Return (X, Y) of the center of cell containing provided text 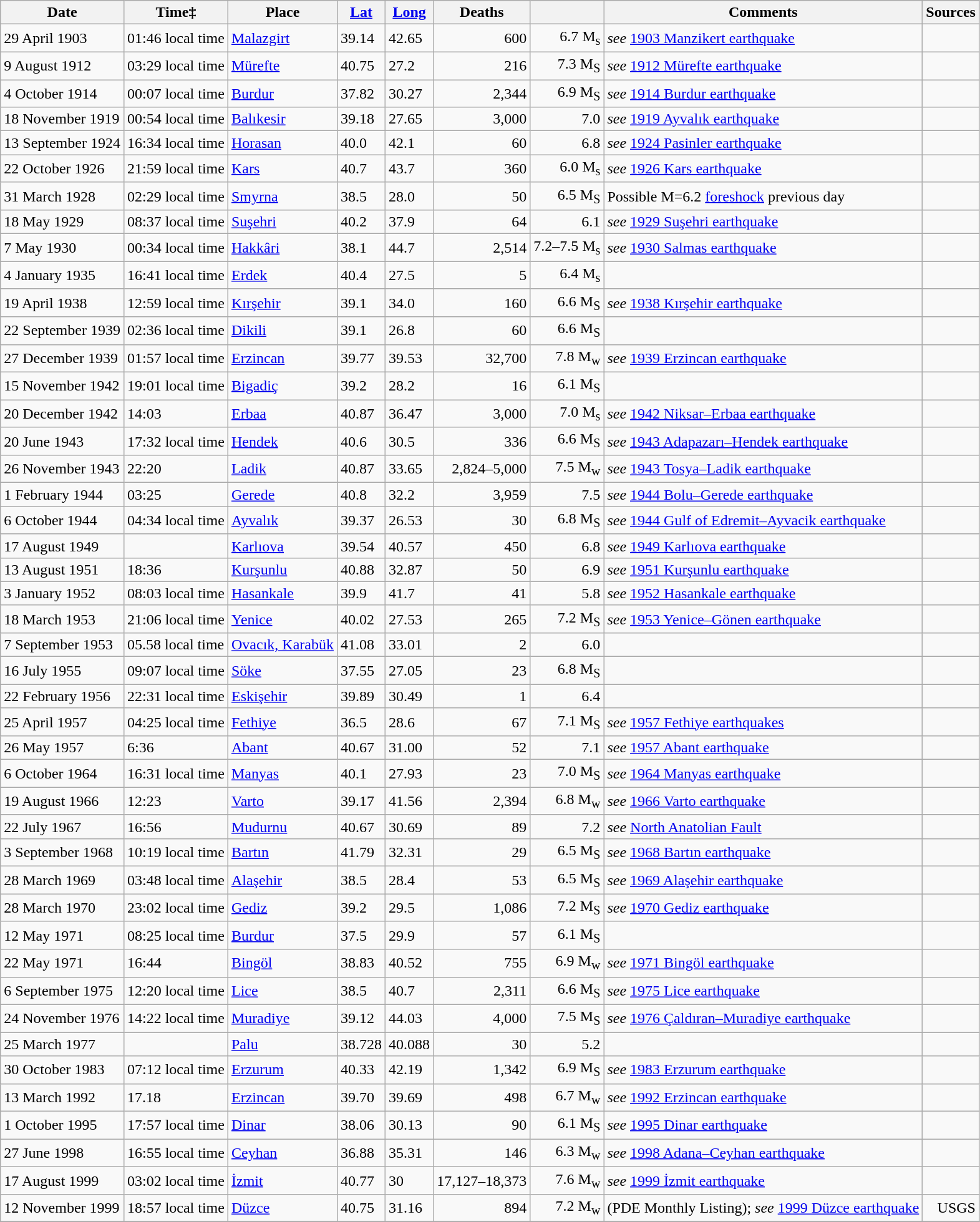
40.6 (361, 441)
12 November 1999 (62, 1208)
see 1976 Çaldıran–Muradiye earthquake (764, 1018)
Smyrna (282, 196)
13 September 1924 (62, 143)
7.0 (567, 119)
2,514 (482, 248)
7.1 MS (567, 722)
38.1 (361, 248)
6.1 (567, 222)
see 1930 Salmas earthquake (764, 248)
41.79 (361, 852)
28 March 1970 (62, 908)
Eskişehir (282, 696)
17,127–18,373 (482, 1180)
see 1969 Alaşehir earthquake (764, 880)
3 September 1968 (62, 852)
6.9 Mw (567, 963)
5.2 (567, 1044)
Dinar (282, 1125)
see 1951 Kurşunlu earthquake (764, 570)
27.93 (409, 773)
30.13 (409, 1125)
Hendek (282, 441)
17:32 local time (176, 441)
03:29 local time (176, 65)
Lat (361, 12)
42.65 (409, 38)
Deaths (482, 12)
39.53 (409, 358)
21:06 local time (176, 619)
Abant (282, 748)
89 (482, 827)
Hakkâri (282, 248)
44.7 (409, 248)
36.88 (361, 1153)
Yenice (282, 619)
40.02 (361, 619)
27.5 (409, 275)
6.7 Mw (567, 1097)
7.2–7.5 Ms (567, 248)
32.87 (409, 570)
see 1970 Gediz earthquake (764, 908)
02:36 local time (176, 331)
37.9 (409, 222)
37.5 (361, 935)
Karlıova (282, 546)
38.728 (361, 1044)
Ayvalık (282, 520)
04:25 local time (176, 722)
Date (62, 12)
7.2 (567, 827)
18 May 1929 (62, 222)
see 1968 Bartın earthquake (764, 852)
22 February 1956 (62, 696)
see 1995 Dinar earthquake (764, 1125)
16:55 local time (176, 1153)
7.6 Mw (567, 1180)
38.83 (361, 963)
see 1914 Burdur earthquake (764, 94)
7.5 (567, 495)
16:44 (176, 963)
7 September 1953 (62, 645)
40.0 (361, 143)
see 1949 Karlıova earthquake (764, 546)
30.5 (409, 441)
336 (482, 441)
37.55 (361, 671)
27.05 (409, 671)
28.4 (409, 880)
16:31 local time (176, 773)
360 (482, 168)
7.5 Mw (567, 468)
3,959 (482, 495)
6.4 (567, 696)
146 (482, 1153)
1 February 1944 (62, 495)
39.70 (361, 1097)
450 (482, 546)
26.8 (409, 331)
16 July 1955 (62, 671)
30.69 (409, 827)
Bigadiç (282, 386)
39.9 (361, 593)
00:07 local time (176, 94)
see 1953 Yenice–Gönen earthquake (764, 619)
14:22 local time (176, 1018)
53 (482, 880)
see 1944 Bolu–Gerede earthquake (764, 495)
Mudurnu (282, 827)
39.37 (361, 520)
6.0 Ms (567, 168)
see 1966 Varto earthquake (764, 801)
7.5 MS (567, 1018)
3 January 1952 (62, 593)
28.0 (409, 196)
29.9 (409, 935)
13 March 1992 (62, 1097)
Palu (282, 1044)
08:37 local time (176, 222)
05.58 local time (176, 645)
see 1964 Manyas earthquake (764, 773)
40.88 (361, 570)
7.0 MS (567, 773)
27 December 1939 (62, 358)
01:57 local time (176, 358)
30 October 1983 (62, 1070)
see 1957 Fethiye earthquakes (764, 722)
600 (482, 38)
31.00 (409, 748)
29 April 1903 (62, 38)
İzmit (282, 1180)
36.5 (361, 722)
755 (482, 963)
6.3 Mw (567, 1153)
90 (482, 1125)
10:19 local time (176, 852)
5.8 (567, 593)
22 May 1971 (62, 963)
Lice (282, 991)
13 August 1951 (62, 570)
25 March 1977 (62, 1044)
16:41 local time (176, 275)
39.18 (361, 119)
12:59 local time (176, 303)
52 (482, 748)
02:29 local time (176, 196)
26 November 1943 (62, 468)
Suşehri (282, 222)
33.65 (409, 468)
36.47 (409, 414)
32.31 (409, 852)
38.06 (361, 1125)
15 November 1942 (62, 386)
Manyas (282, 773)
see 1919 Ayvalık earthquake (764, 119)
see 1975 Lice earthquake (764, 991)
39.12 (361, 1018)
Düzce (282, 1208)
16:34 local time (176, 143)
4 October 1914 (62, 94)
41 (482, 593)
Bingöl (282, 963)
2,824–5,000 (482, 468)
6.4 Ms (567, 275)
4 January 1935 (62, 275)
22 September 1939 (62, 331)
30.27 (409, 94)
see 1938 Kırşehir earthquake (764, 303)
see 1971 Bingöl earthquake (764, 963)
1,342 (482, 1070)
37.82 (361, 94)
39.69 (409, 1097)
6 October 1944 (62, 520)
Erzurum (282, 1070)
7.0 Ms (567, 414)
22 October 1926 (62, 168)
see North Anatolian Fault (764, 827)
2,344 (482, 94)
Balıkesir (282, 119)
42.19 (409, 1070)
Mürefte (282, 65)
Ceyhan (282, 1153)
22:31 local time (176, 696)
39.89 (361, 696)
see 1939 Erzincan earthquake (764, 358)
18:57 local time (176, 1208)
2,394 (482, 801)
28.6 (409, 722)
17 August 1949 (62, 546)
00:34 local time (176, 248)
27 June 1998 (62, 1153)
25 April 1957 (62, 722)
41.7 (409, 593)
6.7 Ms (567, 38)
(PDE Monthly Listing); see 1999 Düzce earthquake (764, 1208)
27.65 (409, 119)
Possible M=6.2 foreshock previous day (764, 196)
see 1999 İzmit earthquake (764, 1180)
Söke (282, 671)
01:46 local time (176, 38)
1 (482, 696)
6 September 1975 (62, 991)
44.03 (409, 1018)
27.2 (409, 65)
7 May 1930 (62, 248)
16 (482, 386)
see 1952 Hasankale earthquake (764, 593)
7.3 MS (567, 65)
894 (482, 1208)
6.8 Mw (567, 801)
Alaşehir (282, 880)
12:20 local time (176, 991)
22:20 (176, 468)
33.01 (409, 645)
6:36 (176, 748)
67 (482, 722)
24 November 1976 (62, 1018)
27.53 (409, 619)
32.2 (409, 495)
07:12 local time (176, 1070)
04:34 local time (176, 520)
see 1957 Abant earthquake (764, 748)
41.08 (361, 645)
see 1926 Kars earthquake (764, 168)
40.52 (409, 963)
16:56 (176, 827)
Malazgirt (282, 38)
Kırşehir (282, 303)
see 1912 Mürefte earthquake (764, 65)
39.14 (361, 38)
see 1903 Manzikert earthquake (764, 38)
6.9 (567, 570)
40.57 (409, 546)
17 August 1999 (62, 1180)
00:54 local time (176, 119)
see 1944 Gulf of Edremit–Ayvacik earthquake (764, 520)
42.1 (409, 143)
30.49 (409, 696)
39.54 (361, 546)
2 (482, 645)
Long (409, 12)
19 April 1938 (62, 303)
12 May 1971 (62, 935)
216 (482, 65)
20 June 1943 (62, 441)
9 August 1912 (62, 65)
40.4 (361, 275)
7.1 (567, 748)
18 March 1953 (62, 619)
40.8 (361, 495)
19:01 local time (176, 386)
Place (282, 12)
17:57 local time (176, 1125)
40.1 (361, 773)
40.2 (361, 222)
28 March 1969 (62, 880)
26 May 1957 (62, 748)
see 1942 Niksar–Erbaa earthquake (764, 414)
29.5 (409, 908)
41.56 (409, 801)
7.8 Mw (567, 358)
1,086 (482, 908)
12:23 (176, 801)
Dikili (282, 331)
Ovacık, Karabük (282, 645)
Hasankale (282, 593)
64 (482, 222)
1 October 1995 (62, 1125)
6 October 1964 (62, 773)
see 1943 Tosya–Ladik earthquake (764, 468)
Varto (282, 801)
21:59 local time (176, 168)
2,311 (482, 991)
Gediz (282, 908)
Gerede (282, 495)
Kars (282, 168)
see 1924 Pasinler earthquake (764, 143)
Erdek (282, 275)
Fethiye (282, 722)
03:25 (176, 495)
03:02 local time (176, 1180)
40.77 (361, 1180)
31.16 (409, 1208)
28.2 (409, 386)
14:03 (176, 414)
Ladik (282, 468)
34.0 (409, 303)
39.17 (361, 801)
17.18 (176, 1097)
Horasan (282, 143)
57 (482, 935)
Muradiye (282, 1018)
6.0 (567, 645)
43.7 (409, 168)
35.31 (409, 1153)
31 March 1928 (62, 196)
23:02 local time (176, 908)
Erbaa (282, 414)
498 (482, 1097)
26.53 (409, 520)
09:07 local time (176, 671)
7.2 Mw (567, 1208)
19 August 1966 (62, 801)
18 November 1919 (62, 119)
Comments (764, 12)
08:03 local time (176, 593)
29 (482, 852)
see 1998 Adana–Ceyhan earthquake (764, 1153)
Time‡ (176, 12)
03:48 local time (176, 880)
18:36 (176, 570)
08:25 local time (176, 935)
39.77 (361, 358)
see 1992 Erzincan earthquake (764, 1097)
see 1929 Suşehri earthquake (764, 222)
Sources (951, 12)
USGS (951, 1208)
Bartın (282, 852)
160 (482, 303)
32,700 (482, 358)
22 July 1967 (62, 827)
see 1943 Adapazarı–Hendek earthquake (764, 441)
40.33 (361, 1070)
40.088 (409, 1044)
see 1983 Erzurum earthquake (764, 1070)
265 (482, 619)
20 December 1942 (62, 414)
4,000 (482, 1018)
Kurşunlu (282, 570)
5 (482, 275)
